Detect which cell encompasses the target text, then output its [X, Y] center coordinate. 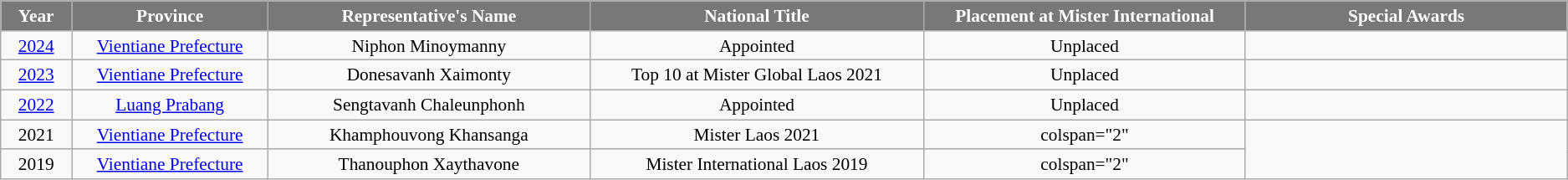
Special Awards [1407, 16]
National Title [757, 16]
2021 [37, 135]
Top 10 at Mister Global Laos 2021 [757, 75]
Thanouphon Xaythavone [430, 165]
Placement at Mister International [1085, 16]
Mister International Laos 2019 [757, 165]
Province [171, 16]
Niphon Minoymanny [430, 46]
Donesavanh Xaimonty [430, 75]
2019 [37, 165]
Mister Laos 2021 [757, 135]
Representative's Name [430, 16]
2024 [37, 46]
Sengtavanh Chaleunphonh [430, 105]
Year [37, 16]
2023 [37, 75]
Khamphouvong Khansanga [430, 135]
2022 [37, 105]
Luang Prabang [171, 105]
